Pinpoint the cell where the given text exists, returning its [X, Y] midpoint coordinate. 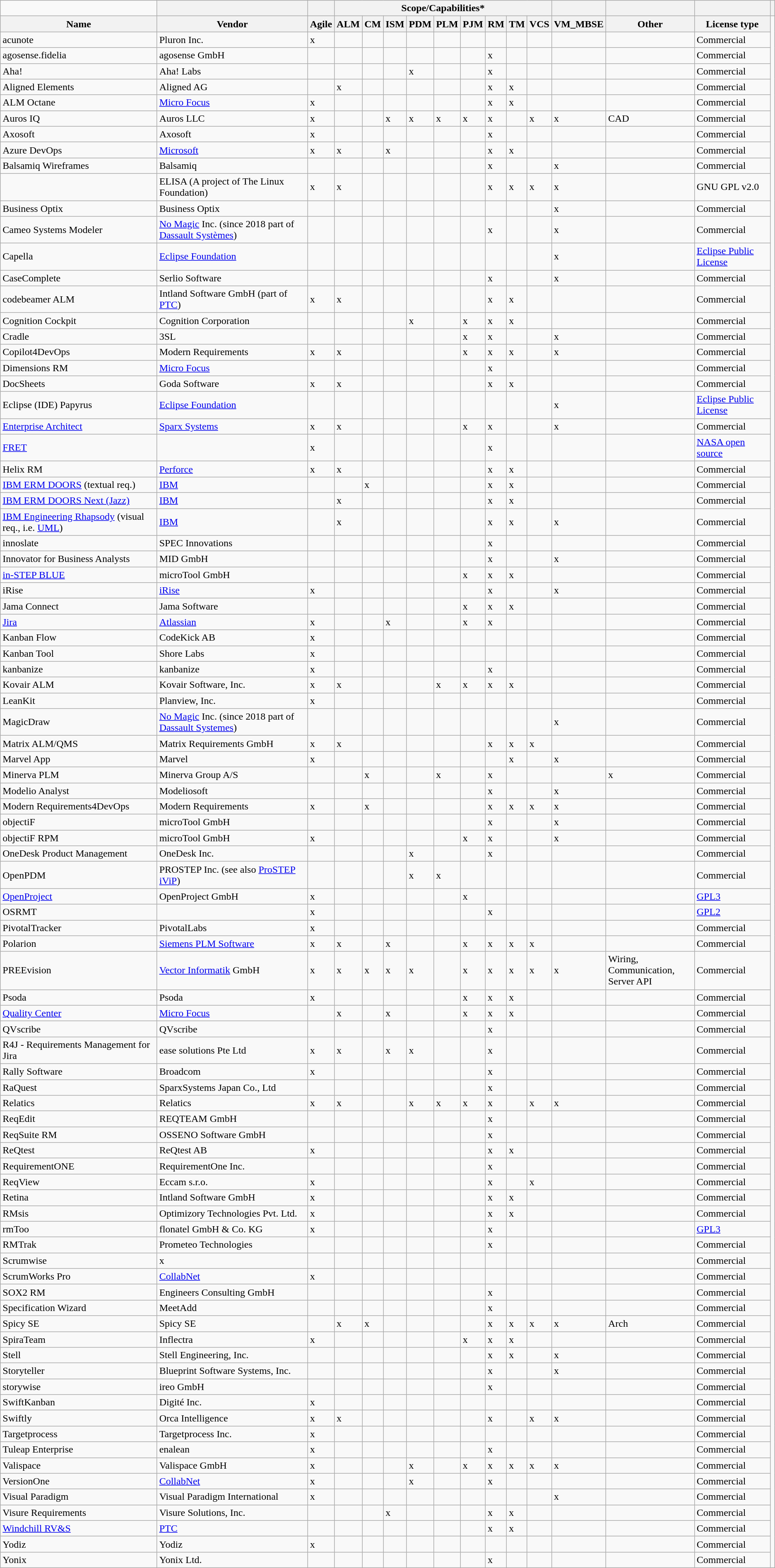
Dimensions RM [79, 368]
RaQuest [79, 1087]
Eccam s.r.o. [232, 1182]
ALM Octane [79, 103]
innoslate [79, 543]
ReqEdit [79, 1119]
Blueprint Software Systems, Inc. [232, 1371]
ireo GmbH [232, 1387]
Sparx Systems [232, 426]
Cognition Cockpit [79, 321]
Cradle [79, 336]
in-STEP BLUE [79, 575]
Eclipse (IDE) Papyrus [79, 405]
Visual Paradigm [79, 1497]
OpenProject [79, 896]
Visual Paradigm International [232, 1497]
SwiftKanban [79, 1402]
Rally Software [79, 1071]
CAD [650, 118]
Windchill RV&S [79, 1528]
OpenProject GmbH [232, 896]
OneDesk Inc. [232, 854]
Retina [79, 1198]
IBM ERM DOORS (textual req.) [79, 485]
PREEvision [79, 970]
NASA open source [732, 448]
Minerva Group A/S [232, 775]
Specification Wizard [79, 1308]
MID GmbH [232, 559]
TM [517, 24]
Visure Solutions, Inc. [232, 1513]
Kovair Software, Inc. [232, 685]
codebeamer ALM [79, 300]
Stell Engineering, Inc. [232, 1355]
RequirementONE [79, 1166]
Auros IQ [79, 118]
Visure Requirements [79, 1513]
Orca Intelligence [232, 1418]
Storyteller [79, 1371]
SpiraTeam [79, 1340]
Pluron Inc. [232, 40]
SPEC Innovations [232, 543]
Enterprise Architect [79, 426]
Swiftly [79, 1418]
RMTrak [79, 1245]
REQTEAM GmbH [232, 1119]
VCS [539, 24]
Tuleap Enterprise [79, 1450]
Aligned Elements [79, 87]
Arch [650, 1323]
Valispace GmbH [232, 1465]
Marvel App [79, 759]
Kovair ALM [79, 685]
VM_MBSE [579, 24]
Yonix [79, 1560]
Name [79, 24]
Stell [79, 1355]
Intland Software GmbH (part of PTC) [232, 300]
PLM [447, 24]
Broadcom [232, 1071]
SOX2 RM [79, 1292]
Valispace [79, 1465]
SparxSystems Japan Co., Ltd [232, 1087]
Azure DevOps [79, 150]
Matrix Requirements GmbH [232, 743]
RequirementOne Inc. [232, 1166]
Shore Labs [232, 653]
agosense GmbH [232, 55]
3SL [232, 336]
CM [373, 24]
ReQtest AB [232, 1150]
RMsis [79, 1213]
Engineers Consulting GmbH [232, 1292]
Kanban Flow [79, 638]
Microsoft [232, 150]
Polarion [79, 944]
Targetprocess [79, 1434]
Jira [79, 622]
Balsamiq [232, 166]
Cameo Systems Modeler [79, 230]
Balsamiq Wireframes [79, 166]
PROSTEP Inc. (see also ProSTEP iViP) [232, 875]
IBM Engineering Rhapsody (visual req., i.e. UML) [79, 521]
ReqSuite RM [79, 1135]
Innovator for Business Analysts [79, 559]
objectiF RPM [79, 838]
Planview, Inc. [232, 701]
OSRMT [79, 912]
ease solutions Pte Ltd [232, 1050]
objectiF [79, 822]
Helix RM [79, 469]
PTC [232, 1528]
PJM [473, 24]
OSSENO Software GmbH [232, 1135]
No Magic Inc. (since 2018 part of Dassault Systèmes) [232, 230]
FRET [79, 448]
Yonix Ltd. [232, 1560]
RM [496, 24]
Serlio Software [232, 278]
GPL2 [732, 912]
Kanban Tool [79, 653]
Matrix ALM/QMS [79, 743]
Targetprocess Inc. [232, 1434]
OpenPDM [79, 875]
Inflectra [232, 1340]
VersionOne [79, 1481]
flonatel GmbH & Co. KG [232, 1229]
Cognition Corporation [232, 321]
storywise [79, 1387]
Agile [321, 24]
Modern Requirements4DevOps [79, 807]
CaseComplete [79, 278]
Auros LLC [232, 118]
PivotalTracker [79, 928]
OneDesk Product Management [79, 854]
Modelio Analyst [79, 791]
DocSheets [79, 384]
agosense.fidelia [79, 55]
CodeKick AB [232, 638]
Prometeo Technologies [232, 1245]
ReQtest [79, 1150]
Digité Inc. [232, 1402]
PivotalLabs [232, 928]
ScrumWorks Pro [79, 1276]
MagicDraw [79, 722]
PDM [420, 24]
Scrumwise [79, 1261]
Marvel [232, 759]
Perforce [232, 469]
No Magic Inc. (since 2018 part of Dassault Systemes) [232, 722]
Intland Software GmbH [232, 1198]
R4J - Requirements Management for Jira [79, 1050]
Aha! Labs [232, 71]
Atlassian [232, 622]
Copilot4DevOps [79, 352]
LeanKit [79, 701]
Minerva PLM [79, 775]
ISM [395, 24]
Vendor [232, 24]
Jama Software [232, 606]
GNU GPL v2.0 [732, 187]
MeetAdd [232, 1308]
ALM [349, 24]
Capella [79, 257]
Aha! [79, 71]
Goda Software [232, 384]
Vector Informatik GmbH [232, 970]
Aligned AG [232, 87]
Siemens PLM Software [232, 944]
Quality Center [79, 1013]
Jama Connect [79, 606]
enalean [232, 1450]
rmToo [79, 1229]
License type [732, 24]
Wiring, Communication,Server API [650, 970]
Other [650, 24]
Optimizory Technologies Pvt. Ltd. [232, 1213]
ELISA (A project of The Linux Foundation) [232, 187]
acunote [79, 40]
ReqView [79, 1182]
Modeliosoft [232, 791]
IBM ERM DOORS Next (Jazz) [79, 500]
Scope/Capabilities* [443, 8]
